Pinpoint the cell where the given text exists, returning its (x, y) midpoint coordinate. 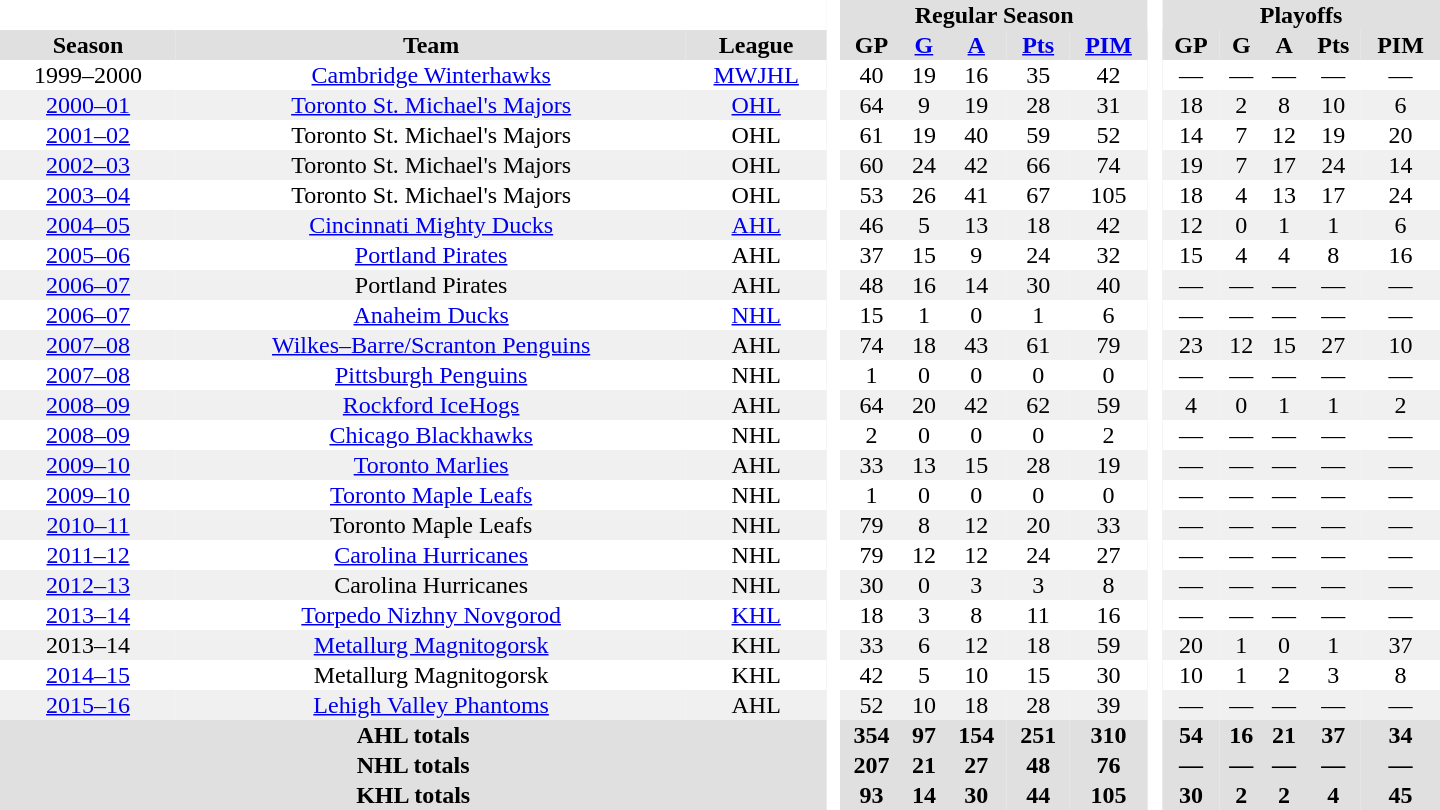
Toronto Marlies (431, 465)
41 (976, 195)
Wilkes–Barre/Scranton Penguins (431, 345)
Chicago Blackhawks (431, 435)
46 (872, 225)
76 (1108, 765)
Cincinnati Mighty Ducks (431, 225)
2000–01 (88, 105)
Season (88, 45)
93 (872, 795)
2012–13 (88, 585)
2015–16 (88, 705)
251 (1038, 735)
Cambridge Winterhawks (431, 75)
354 (872, 735)
53 (872, 195)
Regular Season (994, 15)
2014–15 (88, 675)
207 (872, 765)
2011–12 (88, 555)
AHL totals (413, 735)
League (756, 45)
2005–06 (88, 255)
44 (1038, 795)
Playoffs (1301, 15)
MWJHL (756, 75)
31 (1108, 105)
54 (1191, 735)
43 (976, 345)
Torpedo Nizhny Novgorod (431, 615)
2004–05 (88, 225)
Lehigh Valley Phantoms (431, 705)
Team (431, 45)
Pittsburgh Penguins (431, 375)
11 (1038, 615)
97 (924, 735)
34 (1400, 735)
35 (1038, 75)
26 (924, 195)
67 (1038, 195)
Rockford IceHogs (431, 405)
2010–11 (88, 525)
154 (976, 735)
NHL totals (413, 765)
310 (1108, 735)
2003–04 (88, 195)
66 (1038, 165)
32 (1108, 255)
Anaheim Ducks (431, 315)
1999–2000 (88, 75)
2001–02 (88, 135)
62 (1038, 405)
KHL totals (413, 795)
39 (1108, 705)
23 (1191, 345)
60 (872, 165)
2002–03 (88, 165)
45 (1400, 795)
